Search for the cell housing the specified text and yield its (x, y) center coordinate. 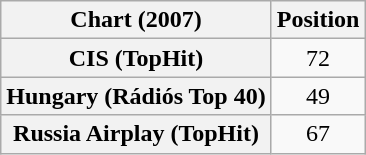
49 (318, 96)
Position (318, 20)
67 (318, 134)
CIS (TopHit) (136, 58)
Chart (2007) (136, 20)
Hungary (Rádiós Top 40) (136, 96)
72 (318, 58)
Russia Airplay (TopHit) (136, 134)
